Detect which cell encompasses the target text, then output its (X, Y) center coordinate. 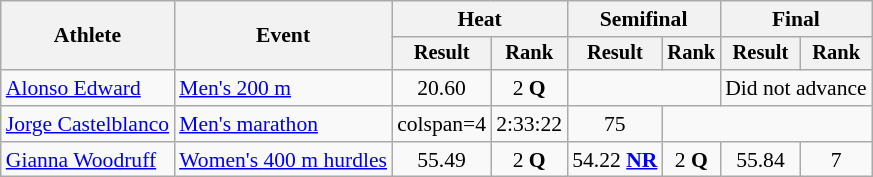
2:33:22 (529, 124)
Athlete (88, 36)
colspan=4 (442, 124)
Did not advance (796, 88)
20.60 (442, 88)
Men's 200 m (283, 88)
Alonso Edward (88, 88)
Heat (480, 19)
Event (283, 36)
Semifinal (644, 19)
Men's marathon (283, 124)
Final (796, 19)
75 (614, 124)
Jorge Castelblanco (88, 124)
2 Q (529, 88)
